Capture the cell that displays the provided text and extract its [X, Y] central coordinate. 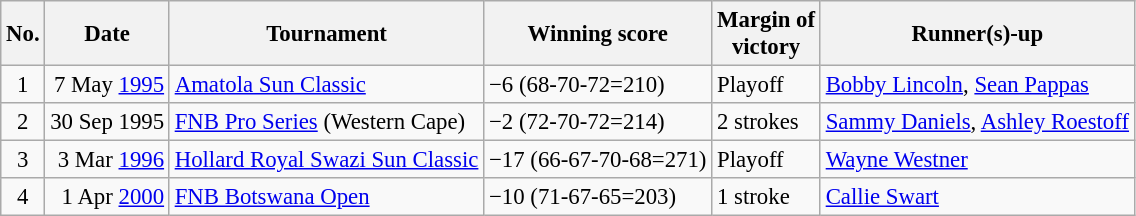
Callie Swart [977, 197]
−6 (68-70-72=210) [598, 85]
−10 (71-67-65=203) [598, 197]
7 May 1995 [107, 85]
Hollard Royal Swazi Sun Classic [326, 160]
2 [23, 122]
No. [23, 34]
3 Mar 1996 [107, 160]
Amatola Sun Classic [326, 85]
Margin ofvictory [766, 34]
Tournament [326, 34]
2 strokes [766, 122]
Sammy Daniels, Ashley Roestoff [977, 122]
1 Apr 2000 [107, 197]
4 [23, 197]
Runner(s)-up [977, 34]
−17 (66-67-70-68=271) [598, 160]
Winning score [598, 34]
FNB Pro Series (Western Cape) [326, 122]
1 stroke [766, 197]
1 [23, 85]
FNB Botswana Open [326, 197]
3 [23, 160]
Bobby Lincoln, Sean Pappas [977, 85]
Date [107, 34]
30 Sep 1995 [107, 122]
−2 (72-70-72=214) [598, 122]
Wayne Westner [977, 160]
